Pinpoint the cell where the given text exists, returning its [X, Y] midpoint coordinate. 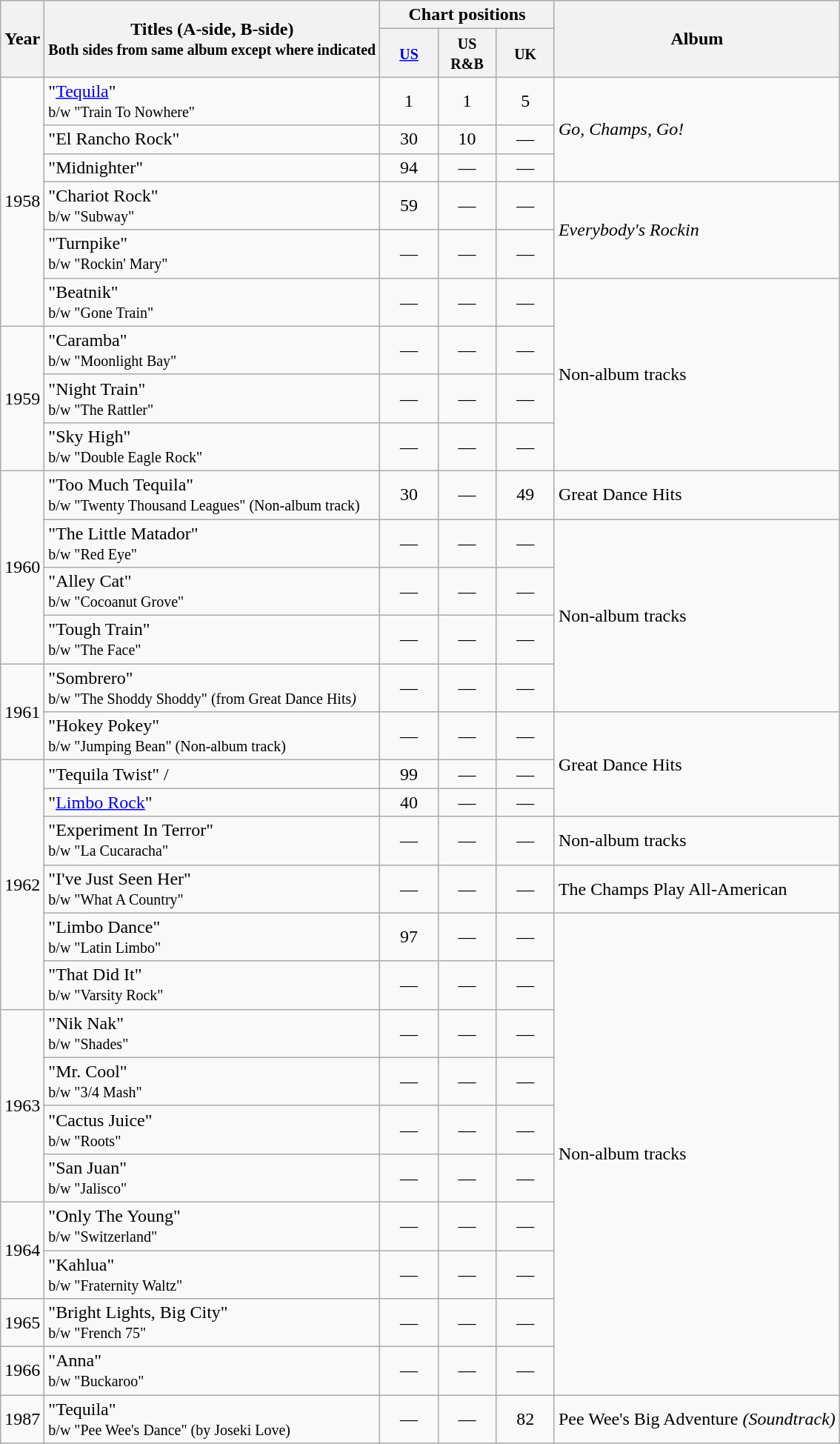
"Midnighter" [212, 167]
"Bright Lights, Big City"b/w "French 75" [212, 1323]
1962 [22, 885]
1959 [22, 399]
82 [526, 1420]
US [409, 53]
US R&B [467, 53]
"Kahlua"b/w "Fraternity Waltz" [212, 1274]
5 [526, 101]
"Caramba"b/w "Moonlight Bay" [212, 350]
1964 [22, 1250]
1963 [22, 1105]
"Only The Young"b/w "Switzerland" [212, 1225]
94 [409, 167]
The Champs Play All-American [696, 889]
Album [696, 39]
"Limbo Dance"b/w "Latin Limbo" [212, 936]
"Beatnik"b/w "Gone Train" [212, 302]
Go, Champs, Go! [696, 129]
"Nik Nak"b/w "Shades" [212, 1033]
1958 [22, 202]
99 [409, 774]
10 [467, 139]
"I've Just Seen Her"b/w "What A Country" [212, 889]
Pee Wee's Big Adventure (Soundtrack) [696, 1420]
Year [22, 39]
"That Did It"b/w "Varsity Rock" [212, 985]
"Night Train"b/w "The Rattler" [212, 399]
1961 [22, 712]
"Too Much Tequila"b/w "Twenty Thousand Leagues" (Non-album track) [212, 495]
"Tequila"b/w "Pee Wee's Dance" (by Joseki Love) [212, 1420]
59 [409, 206]
1987 [22, 1420]
1966 [22, 1371]
"Mr. Cool"b/w "3/4 Mash" [212, 1082]
"Sky High"b/w "Double Eagle Rock" [212, 446]
"Anna"b/w "Buckaroo" [212, 1371]
40 [409, 802]
"Sombrero"b/w "The Shoddy Shoddy" (from Great Dance Hits) [212, 688]
"Chariot Rock"b/w "Subway" [212, 206]
"El Rancho Rock" [212, 139]
Chart positions [467, 15]
1960 [22, 567]
"Tequila"b/w "Train To Nowhere" [212, 101]
"Limbo Rock" [212, 802]
"Hokey Pokey"b/w "Jumping Bean" (Non-album track) [212, 736]
"Cactus Juice"b/w "Roots" [212, 1129]
Everybody's Rockin [696, 230]
"San Juan"b/w "Jalisco" [212, 1178]
"Alley Cat"b/w "Cocoanut Grove" [212, 591]
97 [409, 936]
49 [526, 495]
Titles (A-side, B-side)Both sides from same album except where indicated [212, 39]
UK [526, 53]
"Experiment In Terror"b/w "La Cucaracha" [212, 840]
1965 [22, 1323]
"Tequila Twist" / [212, 774]
"Tough Train"b/w "The Face" [212, 640]
"The Little Matador"b/w "Red Eye" [212, 542]
"Turnpike"b/w "Rockin' Mary" [212, 253]
